Return the [x, y] coordinate for the center point of the cell that contains the specified text.  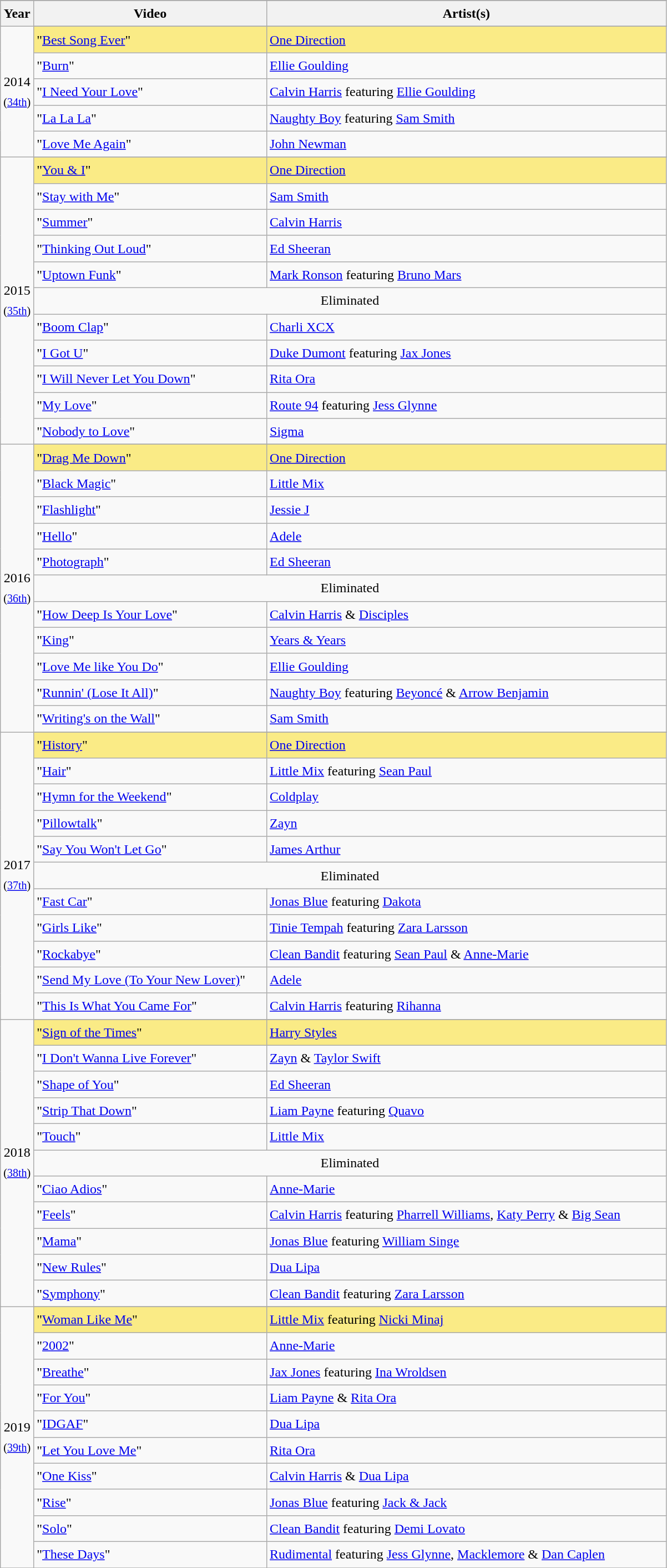
Duke Dumont featuring Jax Jones [467, 353]
"My Love" [150, 405]
"Rockabye" [150, 954]
"Fast Car" [150, 901]
"Sign of the Times" [150, 1032]
Video [150, 13]
"I Need Your Love" [150, 92]
Calvin Harris featuring Ellie Goulding [467, 92]
Calvin Harris featuring Rihanna [467, 1006]
"Hair" [150, 772]
"Best Song Ever" [150, 40]
2018 (38th) [17, 1163]
"Thinking Out Loud" [150, 249]
2015 (35th) [17, 301]
John Newman [467, 144]
"Solo" [150, 1529]
"2002" [150, 1345]
Jessie J [467, 510]
"History" [150, 745]
"Hymn for the Weekend" [150, 797]
"How Deep Is Your Love" [150, 614]
"Nobody to Love" [150, 432]
Harry Styles [467, 1032]
"Say You Won't Let Go" [150, 849]
"Shape of You" [150, 1085]
"Summer" [150, 222]
Route 94 featuring Jess Glynne [467, 405]
"Uptown Funk" [150, 274]
2017 (37th) [17, 875]
"Mama" [150, 1241]
"Burn" [150, 65]
"Love Me like You Do" [150, 666]
Calvin Harris & Disciples [467, 614]
"I Got U" [150, 353]
Liam Payne & Rita Ora [467, 1398]
"IDGAF" [150, 1424]
Coldplay [467, 797]
"This Is What You Came For" [150, 1006]
"Love Me Again" [150, 144]
"Photograph" [150, 562]
Jax Jones featuring Ina Wroldsen [467, 1372]
"Let You Love Me" [150, 1450]
Clean Bandit featuring Sean Paul & Anne-Marie [467, 954]
"Symphony" [150, 1293]
Rudimental featuring Jess Glynne, Macklemore & Dan Caplen [467, 1554]
"Drag Me Down" [150, 457]
Clean Bandit featuring Demi Lovato [467, 1529]
Years & Years [467, 641]
2014 (34th) [17, 92]
"Girls Like" [150, 928]
"King" [150, 641]
"Writing's on the Wall" [150, 718]
"Pillowtalk" [150, 824]
2019 (39th) [17, 1438]
Jonas Blue featuring Jack & Jack [467, 1502]
"Breathe" [150, 1372]
"For You" [150, 1398]
Liam Payne featuring Quavo [467, 1110]
"New Rules" [150, 1268]
Year [17, 13]
"Flashlight" [150, 510]
"Ciao Adios" [150, 1189]
Charli XCX [467, 327]
"You & I" [150, 170]
Tinie Tempah featuring Zara Larsson [467, 928]
"La La La" [150, 118]
"Black Magic" [150, 484]
"Rise" [150, 1502]
Jonas Blue featuring Dakota [467, 901]
"I Don't Wanna Live Forever" [150, 1058]
"Woman Like Me" [150, 1320]
Artist(s) [467, 13]
James Arthur [467, 849]
Little Mix featuring Nicki Minaj [467, 1320]
"Strip That Down" [150, 1110]
"Stay with Me" [150, 196]
"I Will Never Let You Down" [150, 380]
"Touch" [150, 1137]
Calvin Harris & Dua Lipa [467, 1476]
Naughty Boy featuring Sam Smith [467, 118]
"Send My Love (To Your New Lover)" [150, 980]
Sigma [467, 432]
"Runnin' (Lose It All)" [150, 693]
Zayn & Taylor Swift [467, 1058]
2016 (36th) [17, 588]
"These Days" [150, 1554]
Calvin Harris [467, 222]
Calvin Harris featuring Pharrell Williams, Katy Perry & Big Sean [467, 1216]
Mark Ronson featuring Bruno Mars [467, 274]
"One Kiss" [150, 1476]
Zayn [467, 824]
Clean Bandit featuring Zara Larsson [467, 1293]
"Boom Clap" [150, 327]
Naughty Boy featuring Beyoncé & Arrow Benjamin [467, 693]
"Hello" [150, 536]
"Feels" [150, 1216]
Little Mix featuring Sean Paul [467, 772]
Jonas Blue featuring William Singe [467, 1241]
